Detect which cell encompasses the target text, then output its [X, Y] center coordinate. 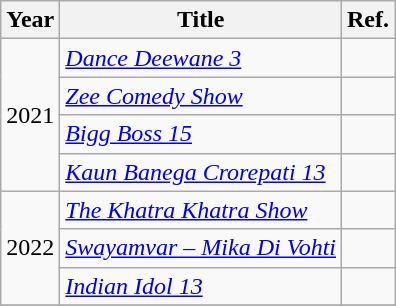
The Khatra Khatra Show [201, 210]
Ref. [368, 20]
Dance Deewane 3 [201, 58]
2021 [30, 115]
2022 [30, 248]
Title [201, 20]
Indian Idol 13 [201, 286]
Kaun Banega Crorepati 13 [201, 172]
Zee Comedy Show [201, 96]
Bigg Boss 15 [201, 134]
Swayamvar – Mika Di Vohti [201, 248]
Year [30, 20]
